Return [x, y] of the center of cell containing provided text 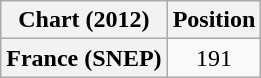
191 [214, 58]
Position [214, 20]
France (SNEP) [84, 58]
Chart (2012) [84, 20]
